Provide the (X, Y) coordinate of the cell's center where the given text is located.  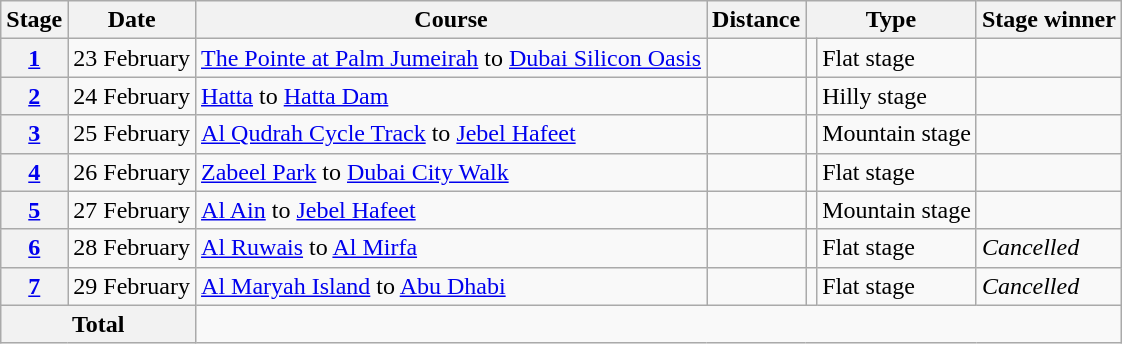
Hatta to Hatta Dam (452, 96)
Al Ruwais to Al Mirfa (452, 248)
5 (34, 210)
Hilly stage (897, 96)
Al Ain to Jebel Hafeet (452, 210)
Stage (34, 20)
25 February (132, 134)
Date (132, 20)
23 February (132, 58)
1 (34, 58)
2 (34, 96)
27 February (132, 210)
The Pointe at Palm Jumeirah to Dubai Silicon Oasis (452, 58)
Al Maryah Island to Abu Dhabi (452, 286)
7 (34, 286)
Type (892, 20)
26 February (132, 172)
Al Qudrah Cycle Track to Jebel Hafeet (452, 134)
6 (34, 248)
Zabeel Park to Dubai City Walk (452, 172)
28 February (132, 248)
29 February (132, 286)
3 (34, 134)
Course (452, 20)
24 February (132, 96)
Stage winner (1048, 20)
4 (34, 172)
Total (98, 324)
Distance (756, 20)
